Pinpoint the cell where the given text exists, returning its [x, y] midpoint coordinate. 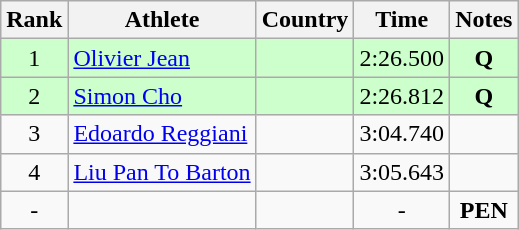
4 [34, 172]
Liu Pan To Barton [162, 172]
Edoardo Reggiani [162, 134]
2 [34, 96]
2:26.812 [402, 96]
Time [402, 20]
PEN [484, 210]
3 [34, 134]
Rank [34, 20]
Simon Cho [162, 96]
3:04.740 [402, 134]
Country [305, 20]
2:26.500 [402, 58]
Athlete [162, 20]
3:05.643 [402, 172]
Olivier Jean [162, 58]
Notes [484, 20]
1 [34, 58]
